Identify which cell holds the provided text, then report its (x, y) central coordinate. 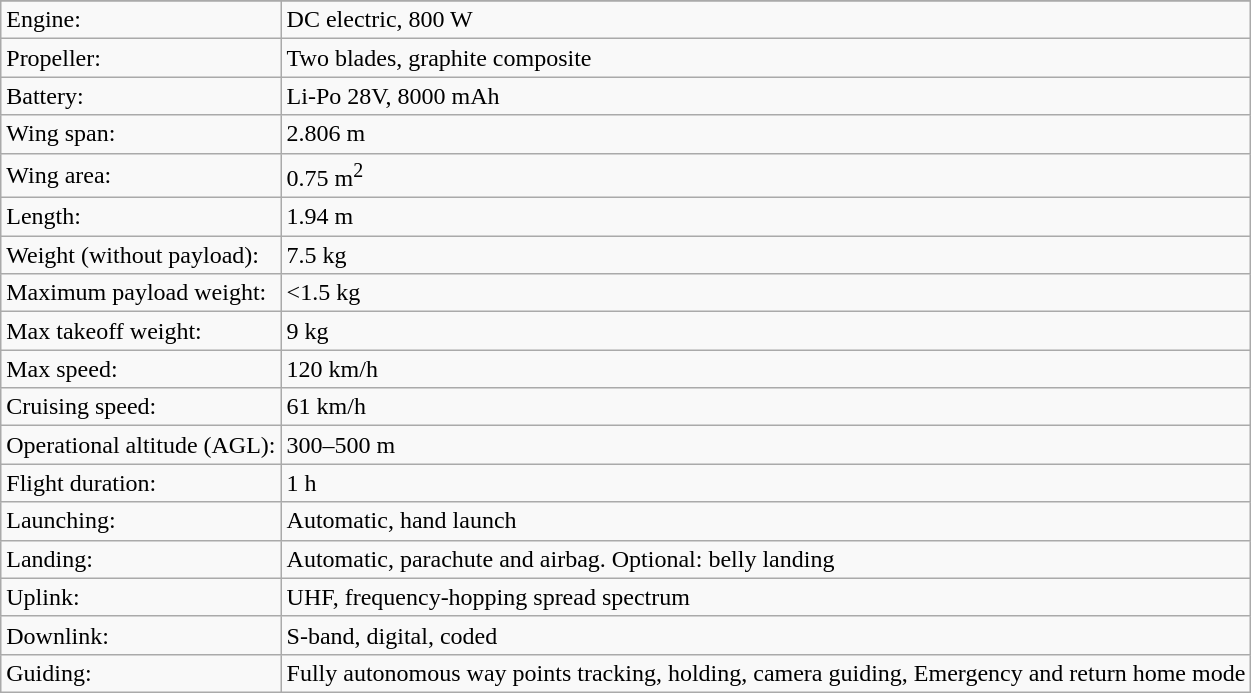
Wing span: (141, 134)
Li-Po 28V, 8000 mAh (766, 96)
UHF, frequency-hopping spread spectrum (766, 597)
Wing area: (141, 176)
9 kg (766, 331)
Weight (without payload): (141, 255)
Fully autonomous way points tracking, holding, camera guiding, Emergency and return home mode (766, 673)
Landing: (141, 559)
Downlink: (141, 635)
<1.5 kg (766, 293)
Battery: (141, 96)
2.806 m (766, 134)
Max speed: (141, 369)
Two blades, graphite composite (766, 58)
300–500 m (766, 445)
1.94 m (766, 217)
Automatic, parachute and airbag. Optional: belly landing (766, 559)
Maximum payload weight: (141, 293)
120 km/h (766, 369)
Propeller: (141, 58)
Guiding: (141, 673)
Uplink: (141, 597)
0.75 m2 (766, 176)
1 h (766, 483)
Operational altitude (AGL): (141, 445)
7.5 kg (766, 255)
Length: (141, 217)
DC electric, 800 W (766, 20)
Launching: (141, 521)
Flight duration: (141, 483)
Max takeoff weight: (141, 331)
Automatic, hand launch (766, 521)
Cruising speed: (141, 407)
Engine: (141, 20)
S-band, digital, coded (766, 635)
61 km/h (766, 407)
